Pinpoint the cell where the given text exists, returning its [x, y] midpoint coordinate. 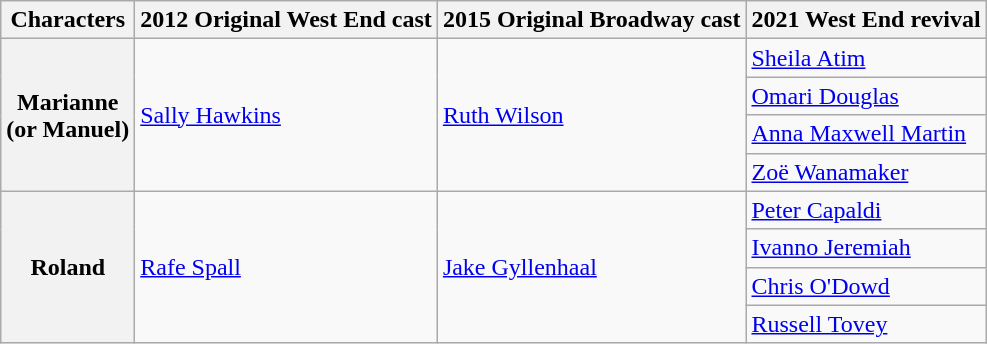
Anna Maxwell Martin [866, 134]
Ruth Wilson [592, 115]
2015 Original Broadway cast [592, 20]
Omari Douglas [866, 96]
2012 Original West End cast [286, 20]
Zoë Wanamaker [866, 172]
Chris O'Dowd [866, 286]
Peter Capaldi [866, 210]
Ivanno Jeremiah [866, 248]
Sheila Atim [866, 58]
Characters [68, 20]
Sally Hawkins [286, 115]
2021 West End revival [866, 20]
Rafe Spall [286, 267]
Roland [68, 267]
Jake Gyllenhaal [592, 267]
Marianne(or Manuel) [68, 115]
Russell Tovey [866, 324]
